Detect which cell encompasses the target text, then output its (x, y) center coordinate. 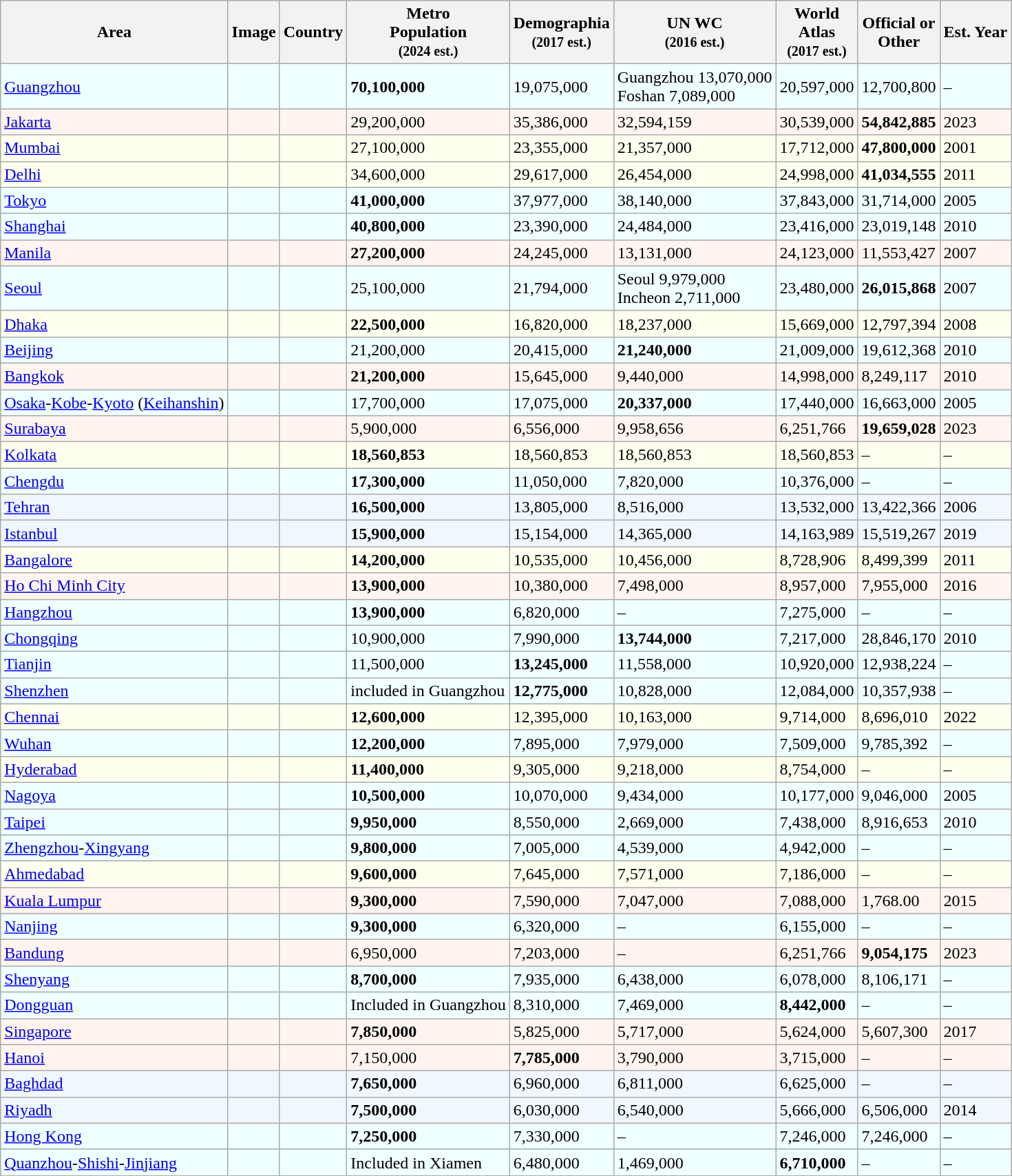
15,900,000 (428, 534)
6,960,000 (562, 1084)
9,785,392 (899, 743)
17,440,000 (816, 403)
8,916,653 (899, 821)
26,015,868 (899, 288)
13,422,366 (899, 507)
Guangzhou (114, 87)
27,100,000 (428, 148)
7,330,000 (562, 1136)
35,386,000 (562, 122)
Hyderabad (114, 769)
Seoul (114, 288)
Guangzhou 13,070,000Foshan 7,089,000 (695, 87)
Bangkok (114, 376)
14,200,000 (428, 560)
17,075,000 (562, 403)
7,186,000 (816, 874)
27,200,000 (428, 253)
20,337,000 (695, 403)
8,550,000 (562, 821)
Kuala Lumpur (114, 901)
7,438,000 (816, 821)
Osaka-Kobe-Kyoto (Keihanshin) (114, 403)
7,250,000 (428, 1136)
Hanoi (114, 1058)
8,106,171 (899, 979)
Surabaya (114, 429)
70,100,000 (428, 87)
Beijing (114, 350)
9,434,000 (695, 795)
10,177,000 (816, 795)
7,935,000 (562, 979)
12,700,800 (899, 87)
9,054,175 (899, 953)
7,895,000 (562, 743)
17,700,000 (428, 403)
7,850,000 (428, 1031)
Zhengzhou-Xingyang (114, 848)
8,696,010 (899, 717)
23,416,000 (816, 227)
10,380,000 (562, 586)
10,070,000 (562, 795)
Mumbai (114, 148)
Chengdu (114, 481)
47,800,000 (899, 148)
8,249,117 (899, 376)
6,540,000 (695, 1110)
Singapore (114, 1031)
6,710,000 (816, 1162)
7,088,000 (816, 901)
1,469,000 (695, 1162)
Riyadh (114, 1110)
38,140,000 (695, 200)
41,034,555 (899, 174)
16,663,000 (899, 403)
7,645,000 (562, 874)
Taipei (114, 821)
8,499,399 (899, 560)
1,768.00 (899, 901)
13,131,000 (695, 253)
20,415,000 (562, 350)
Chongqing (114, 638)
11,553,427 (899, 253)
5,624,000 (816, 1031)
21,357,000 (695, 148)
10,163,000 (695, 717)
5,666,000 (816, 1110)
Wuhan (114, 743)
7,005,000 (562, 848)
26,454,000 (695, 174)
5,900,000 (428, 429)
Demographia(2017 est.) (562, 32)
15,519,267 (899, 534)
29,200,000 (428, 122)
8,957,000 (816, 586)
40,800,000 (428, 227)
Seoul 9,979,000Incheon 2,711,000 (695, 288)
Dongguan (114, 1005)
21,240,000 (695, 350)
7,979,000 (695, 743)
10,357,938 (899, 691)
7,590,000 (562, 901)
12,775,000 (562, 691)
12,938,224 (899, 664)
7,990,000 (562, 638)
17,712,000 (816, 148)
Bangalore (114, 560)
Official orOther (899, 32)
9,218,000 (695, 769)
37,843,000 (816, 200)
8,700,000 (428, 979)
6,480,000 (562, 1162)
Country (313, 32)
9,600,000 (428, 874)
Chennai (114, 717)
2017 (976, 1031)
6,556,000 (562, 429)
21,009,000 (816, 350)
10,900,000 (428, 638)
13,245,000 (562, 664)
10,456,000 (695, 560)
Ahmedabad (114, 874)
9,714,000 (816, 717)
14,365,000 (695, 534)
23,390,000 (562, 227)
15,645,000 (562, 376)
15,669,000 (816, 324)
12,600,000 (428, 717)
24,123,000 (816, 253)
7,650,000 (428, 1084)
MetroPopulation(2024 est.) (428, 32)
16,820,000 (562, 324)
24,998,000 (816, 174)
7,469,000 (695, 1005)
25,100,000 (428, 288)
10,500,000 (428, 795)
7,500,000 (428, 1110)
Hangzhou (114, 612)
7,955,000 (899, 586)
7,150,000 (428, 1058)
6,506,000 (899, 1110)
22,500,000 (428, 324)
Shenzhen (114, 691)
12,084,000 (816, 691)
34,600,000 (428, 174)
19,612,368 (899, 350)
11,500,000 (428, 664)
13,532,000 (816, 507)
2008 (976, 324)
7,498,000 (695, 586)
Est. Year (976, 32)
6,625,000 (816, 1084)
2,669,000 (695, 821)
17,300,000 (428, 481)
Bandung (114, 953)
54,842,885 (899, 122)
23,355,000 (562, 148)
12,395,000 (562, 717)
Baghdad (114, 1084)
included in Guangzhou (428, 691)
6,030,000 (562, 1110)
7,509,000 (816, 743)
6,155,000 (816, 927)
8,728,906 (816, 560)
6,820,000 (562, 612)
31,714,000 (899, 200)
14,163,989 (816, 534)
10,376,000 (816, 481)
5,607,300 (899, 1031)
13,805,000 (562, 507)
7,203,000 (562, 953)
4,539,000 (695, 848)
Area (114, 32)
7,275,000 (816, 612)
11,400,000 (428, 769)
Istanbul (114, 534)
Dhaka (114, 324)
2016 (976, 586)
Image (253, 32)
18,237,000 (695, 324)
41,000,000 (428, 200)
9,046,000 (899, 795)
9,305,000 (562, 769)
6,320,000 (562, 927)
7,571,000 (695, 874)
Nagoya (114, 795)
8,442,000 (816, 1005)
Tianjin (114, 664)
11,050,000 (562, 481)
Nanjing (114, 927)
Kolkata (114, 455)
6,438,000 (695, 979)
7,820,000 (695, 481)
2019 (976, 534)
3,715,000 (816, 1058)
11,558,000 (695, 664)
Included in Xiamen (428, 1162)
13,744,000 (695, 638)
20,597,000 (816, 87)
4,942,000 (816, 848)
2015 (976, 901)
2022 (976, 717)
5,717,000 (695, 1031)
6,811,000 (695, 1084)
2001 (976, 148)
30,539,000 (816, 122)
37,977,000 (562, 200)
8,310,000 (562, 1005)
6,078,000 (816, 979)
16,500,000 (428, 507)
Hong Kong (114, 1136)
24,245,000 (562, 253)
7,217,000 (816, 638)
Ho Chi Minh City (114, 586)
12,200,000 (428, 743)
10,535,000 (562, 560)
UN WC(2016 est.) (695, 32)
32,594,159 (695, 122)
19,075,000 (562, 87)
9,440,000 (695, 376)
6,950,000 (428, 953)
5,825,000 (562, 1031)
Shenyang (114, 979)
3,790,000 (695, 1058)
8,516,000 (695, 507)
Tehran (114, 507)
WorldAtlas(2017 est.) (816, 32)
9,800,000 (428, 848)
29,617,000 (562, 174)
10,828,000 (695, 691)
2006 (976, 507)
28,846,170 (899, 638)
2014 (976, 1110)
Shanghai (114, 227)
15,154,000 (562, 534)
Tokyo (114, 200)
10,920,000 (816, 664)
Delhi (114, 174)
9,958,656 (695, 429)
Jakarta (114, 122)
7,785,000 (562, 1058)
23,480,000 (816, 288)
7,047,000 (695, 901)
14,998,000 (816, 376)
Included in Guangzhou (428, 1005)
23,019,148 (899, 227)
12,797,394 (899, 324)
8,754,000 (816, 769)
19,659,028 (899, 429)
24,484,000 (695, 227)
Manila (114, 253)
21,794,000 (562, 288)
9,950,000 (428, 821)
Quanzhou-Shishi-Jinjiang (114, 1162)
